Detect which cell encompasses the target text, then output its (x, y) center coordinate. 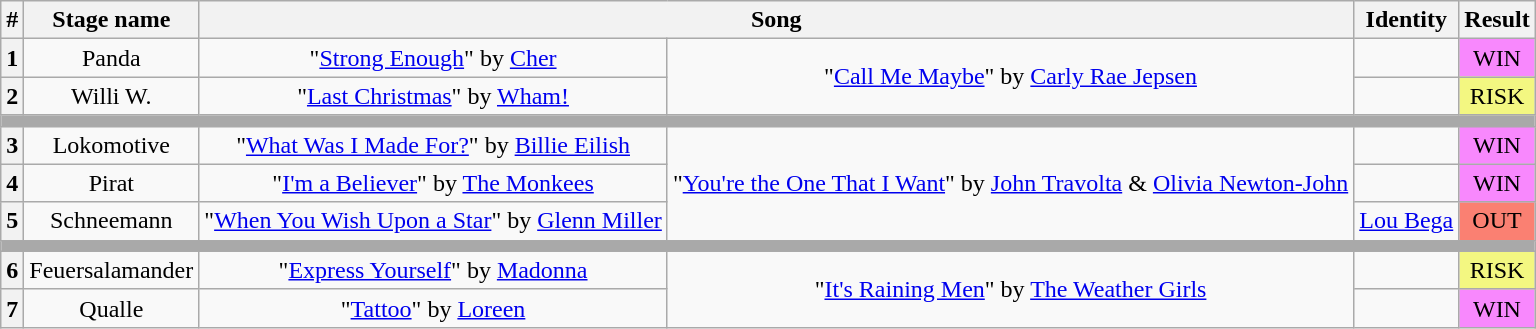
Result (1497, 20)
Pirat (112, 183)
"Strong Enough" by Cher (434, 58)
5 (12, 221)
"I'm a Believer" by The Monkees (434, 183)
6 (12, 270)
"What Was I Made For?" by Billie Eilish (434, 145)
"Express Yourself" by Madonna (434, 270)
Lou Bega (1406, 221)
"Tattoo" by Loreen (434, 308)
Lokomotive (112, 145)
OUT (1497, 221)
# (12, 20)
"Last Christmas" by Wham! (434, 96)
2 (12, 96)
"It's Raining Men" by The Weather Girls (1010, 289)
Stage name (112, 20)
Willi W. (112, 96)
"When You Wish Upon a Star" by Glenn Miller (434, 221)
Feuersalamander (112, 270)
Panda (112, 58)
1 (12, 58)
Qualle (112, 308)
Schneemann (112, 221)
Identity (1406, 20)
4 (12, 183)
7 (12, 308)
"You're the One That I Want" by John Travolta & Olivia Newton-John (1010, 183)
Song (776, 20)
3 (12, 145)
"Call Me Maybe" by Carly Rae Jepsen (1010, 77)
